Determine the (x, y) coordinate at the center of the cell enclosing the given text.  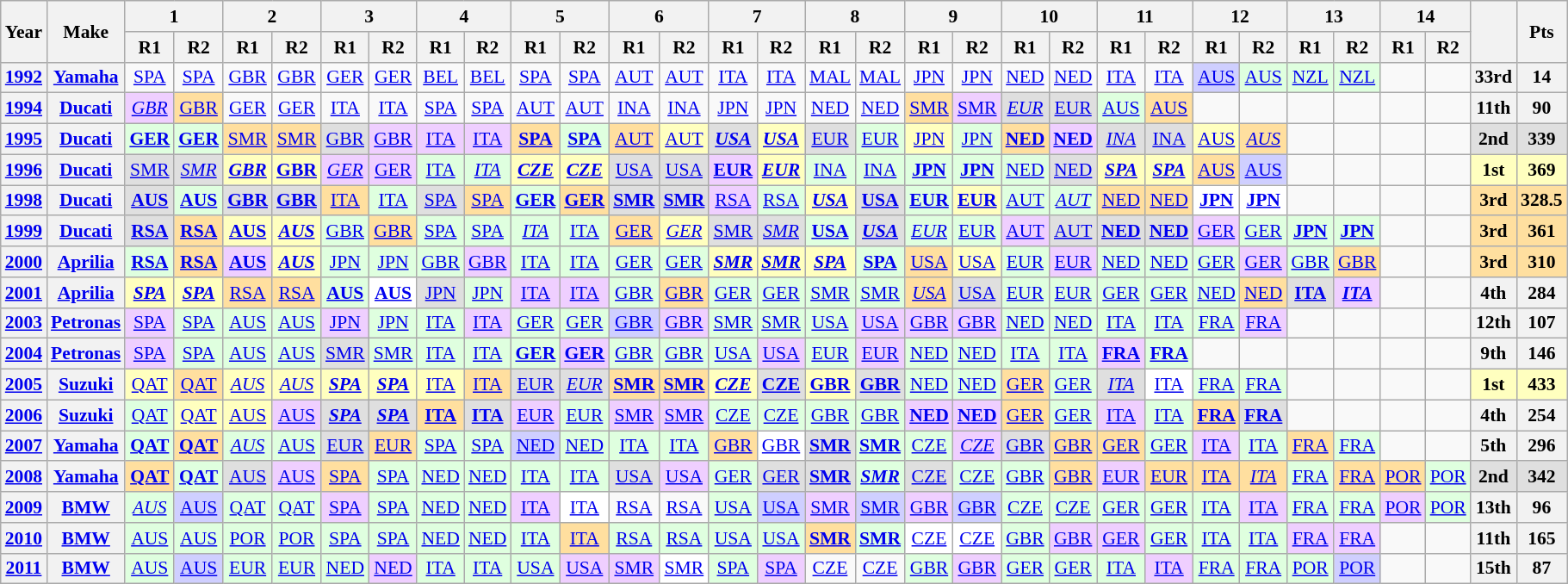
2006 (24, 415)
107 (1541, 323)
5th (1493, 446)
9th (1493, 354)
4 (463, 16)
1998 (24, 201)
12th (1493, 323)
369 (1541, 170)
2008 (24, 477)
2004 (24, 354)
1999 (24, 232)
90 (1541, 109)
8 (855, 16)
339 (1541, 140)
Year (24, 31)
2001 (24, 293)
342 (1541, 477)
2 (272, 16)
1994 (24, 109)
7 (756, 16)
2010 (24, 538)
165 (1541, 538)
13th (1493, 507)
1996 (24, 170)
5 (560, 16)
146 (1541, 354)
9 (952, 16)
310 (1541, 262)
2005 (24, 385)
3 (369, 16)
1995 (24, 140)
Make (86, 31)
6 (659, 16)
96 (1541, 507)
15th (1493, 568)
11 (1145, 16)
2000 (24, 262)
Pts (1541, 31)
12 (1240, 16)
361 (1541, 232)
2003 (24, 323)
254 (1541, 415)
1 (174, 16)
284 (1541, 293)
2009 (24, 507)
87 (1541, 568)
10 (1049, 16)
13 (1333, 16)
328.5 (1541, 201)
2011 (24, 568)
296 (1541, 446)
33rd (1493, 78)
2007 (24, 446)
1992 (24, 78)
433 (1541, 385)
